Capture the cell that displays the provided text and extract its [x, y] central coordinate. 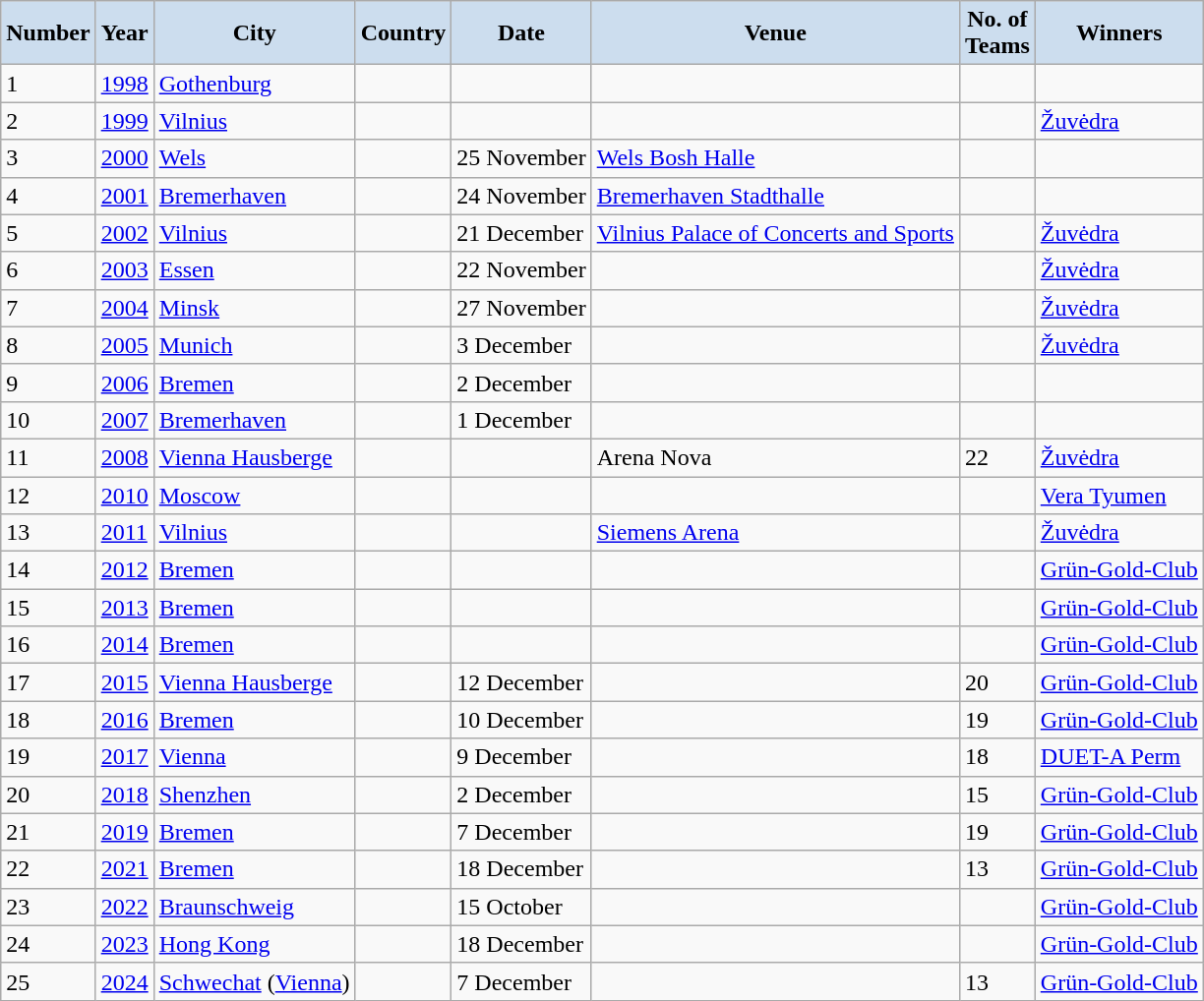
Vera Tyumen [1119, 495]
2012 [124, 570]
Essen [254, 270]
8 [48, 345]
5 [48, 233]
2021 [124, 869]
2018 [124, 795]
Date [521, 33]
2023 [124, 944]
Arena Nova [775, 457]
16 [48, 645]
9 [48, 383]
Hong Kong [254, 944]
9 December [521, 757]
2008 [124, 457]
2005 [124, 345]
2017 [124, 757]
No. ofTeams [997, 33]
22 November [521, 270]
17 [48, 682]
10 December [521, 720]
Gothenburg [254, 84]
Year [124, 33]
Moscow [254, 495]
2011 [124, 533]
7 [48, 308]
2000 [124, 158]
DUET-A Perm [1119, 757]
Winners [1119, 33]
2016 [124, 720]
2010 [124, 495]
23 [48, 907]
2004 [124, 308]
25 [48, 981]
2 [48, 121]
1 December [521, 420]
2007 [124, 420]
1999 [124, 121]
2002 [124, 233]
24 November [521, 196]
Vilnius Palace of Concerts and Sports [775, 233]
1 [48, 84]
2024 [124, 981]
2003 [124, 270]
Siemens Arena [775, 533]
2006 [124, 383]
10 [48, 420]
Wels Bosh Halle [775, 158]
Country [403, 33]
27 November [521, 308]
Wels [254, 158]
12 [48, 495]
14 [48, 570]
Schwechat (Vienna) [254, 981]
3 [48, 158]
4 [48, 196]
Number [48, 33]
21 [48, 832]
3 December [521, 345]
12 December [521, 682]
Munich [254, 345]
2013 [124, 608]
15 October [521, 907]
2022 [124, 907]
Venue [775, 33]
25 November [521, 158]
24 [48, 944]
Braunschweig [254, 907]
2019 [124, 832]
6 [48, 270]
City [254, 33]
Minsk [254, 308]
Shenzhen [254, 795]
21 December [521, 233]
1998 [124, 84]
2015 [124, 682]
Bremerhaven Stadthalle [775, 196]
2014 [124, 645]
Vienna [254, 757]
11 [48, 457]
2001 [124, 196]
